Extract the (X, Y) coordinate from the center of the cell holding the provided text.  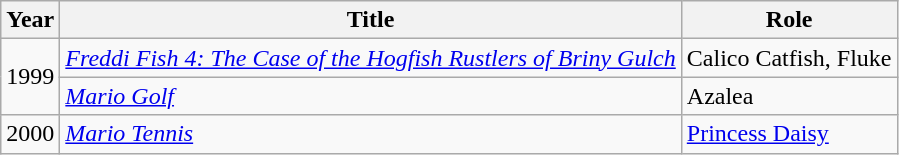
Mario Tennis (370, 134)
Role (789, 20)
Mario Golf (370, 96)
1999 (30, 77)
Azalea (789, 96)
Princess Daisy (789, 134)
Calico Catfish, Fluke (789, 58)
Title (370, 20)
Freddi Fish 4: The Case of the Hogfish Rustlers of Briny Gulch (370, 58)
Year (30, 20)
2000 (30, 134)
